Return the [X, Y] coordinate for the center point of the cell that contains the specified text.  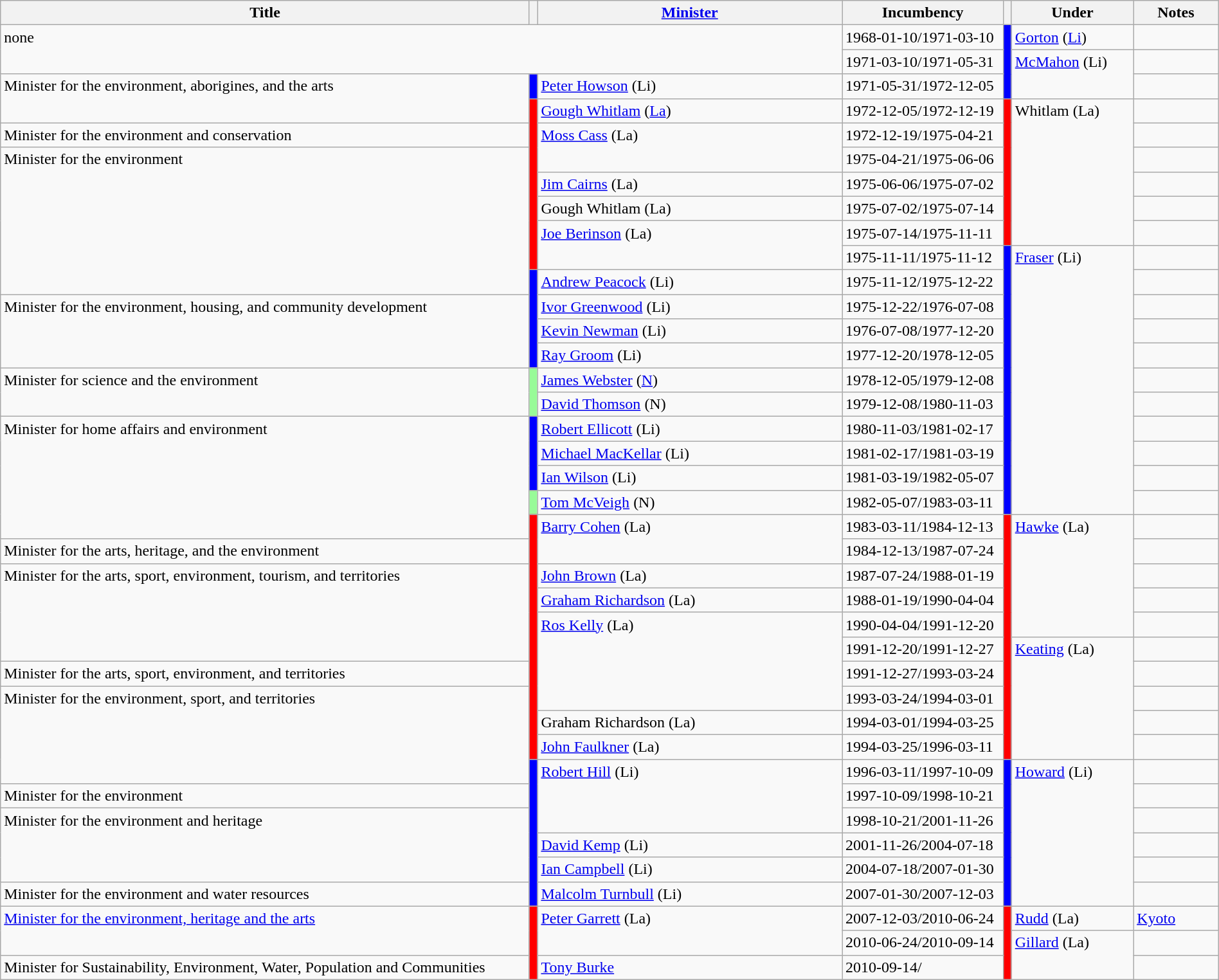
2007-01-30/2007-12-03 [923, 894]
Peter Howson (Li) [690, 86]
1993-03-24/1994-03-01 [923, 698]
David Thomson (N) [690, 404]
1975-07-14/1975-11-11 [923, 233]
2010-06-24/2010-09-14 [923, 943]
2010-09-14/ [923, 967]
Minister for Sustainability, Environment, Water, Population and Communities [265, 967]
Tom McVeigh (N) [690, 502]
2001-11-26/2004-07-18 [923, 845]
Joe Berinson (La) [690, 245]
Robert Ellicott (Li) [690, 429]
John Faulkner (La) [690, 747]
Robert Hill (Li) [690, 796]
Notes [1177, 13]
1998-10-21/2001-11-26 [923, 821]
1981-03-19/1982-05-07 [923, 478]
1976-07-08/1977-12-20 [923, 331]
Moss Cass (La) [690, 147]
1975-12-22/1976-07-08 [923, 307]
Minister for the arts, heritage, and the environment [265, 551]
1990-04-04/1991-12-20 [923, 624]
Minister for the environment and conservation [265, 135]
Kevin Newman (Li) [690, 331]
1968-01-10/1971-03-10 [923, 37]
Minister for the environment, sport, and territories [265, 734]
Minister for the environment, heritage and the arts [265, 930]
1975-07-02/1975-07-14 [923, 208]
John Brown (La) [690, 576]
Gillard (La) [1072, 955]
Title [265, 13]
2004-07-18/2007-01-30 [923, 869]
Barry Cohen (La) [690, 539]
1983-03-11/1984-12-13 [923, 527]
Keating (La) [1072, 698]
1978-12-05/1979-12-08 [923, 380]
Gorton (Li) [1072, 37]
Kyoto [1177, 918]
1981-02-17/1981-03-19 [923, 453]
1975-06-06/1975-07-02 [923, 184]
James Webster (N) [690, 380]
Minister for the arts, sport, environment, tourism, and territories [265, 612]
none [422, 50]
2007-12-03/2010-06-24 [923, 918]
Michael MacKellar (Li) [690, 453]
Minister for science and the environment [265, 392]
Howard (Li) [1072, 833]
1980-11-03/1981-02-17 [923, 429]
1972-12-19/1975-04-21 [923, 135]
1991-12-20/1991-12-27 [923, 649]
1975-11-11/1975-11-12 [923, 257]
1991-12-27/1993-03-24 [923, 673]
Ray Groom (Li) [690, 356]
Minister for home affairs and environment [265, 478]
Under [1072, 13]
1997-10-09/1998-10-21 [923, 796]
Minister for the environment, housing, and community development [265, 331]
Ian Campbell (Li) [690, 869]
McMahon (Li) [1072, 74]
Minister [690, 13]
1996-03-11/1997-10-09 [923, 772]
Minister for the environment, aborigines, and the arts [265, 98]
1984-12-13/1987-07-24 [923, 551]
Andrew Peacock (Li) [690, 282]
Minister for the arts, sport, environment, and territories [265, 673]
Peter Garrett (La) [690, 930]
1979-12-08/1980-11-03 [923, 404]
Malcolm Turnbull (Li) [690, 894]
1977-12-20/1978-12-05 [923, 356]
1971-03-10/1971-05-31 [923, 62]
Whitlam (La) [1072, 172]
1982-05-07/1983-03-11 [923, 502]
1994-03-25/1996-03-11 [923, 747]
1975-11-12/1975-12-22 [923, 282]
1972-12-05/1972-12-19 [923, 111]
Fraser (Li) [1072, 379]
1987-07-24/1988-01-19 [923, 576]
Ian Wilson (Li) [690, 478]
Rudd (La) [1072, 918]
1971-05-31/1972-12-05 [923, 86]
Minister for the environment and water resources [265, 894]
David Kemp (Li) [690, 845]
1988-01-19/1990-04-04 [923, 600]
1994-03-01/1994-03-25 [923, 723]
Incumbency [923, 13]
Tony Burke [690, 967]
Hawke (La) [1072, 576]
Minister for the environment and heritage [265, 845]
Ivor Greenwood (Li) [690, 307]
Jim Cairns (La) [690, 184]
1975-04-21/1975-06-06 [923, 159]
Ros Kelly (La) [690, 661]
